Capture the cell that displays the provided text and extract its (x, y) central coordinate. 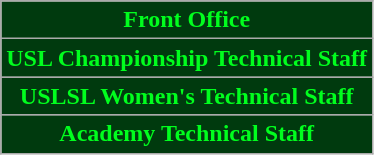
USL Championship Technical Staff (187, 58)
Academy Technical Staff (187, 134)
USLSL Women's Technical Staff (187, 96)
Front Office (187, 20)
